Detect which cell encompasses the target text, then output its (x, y) center coordinate. 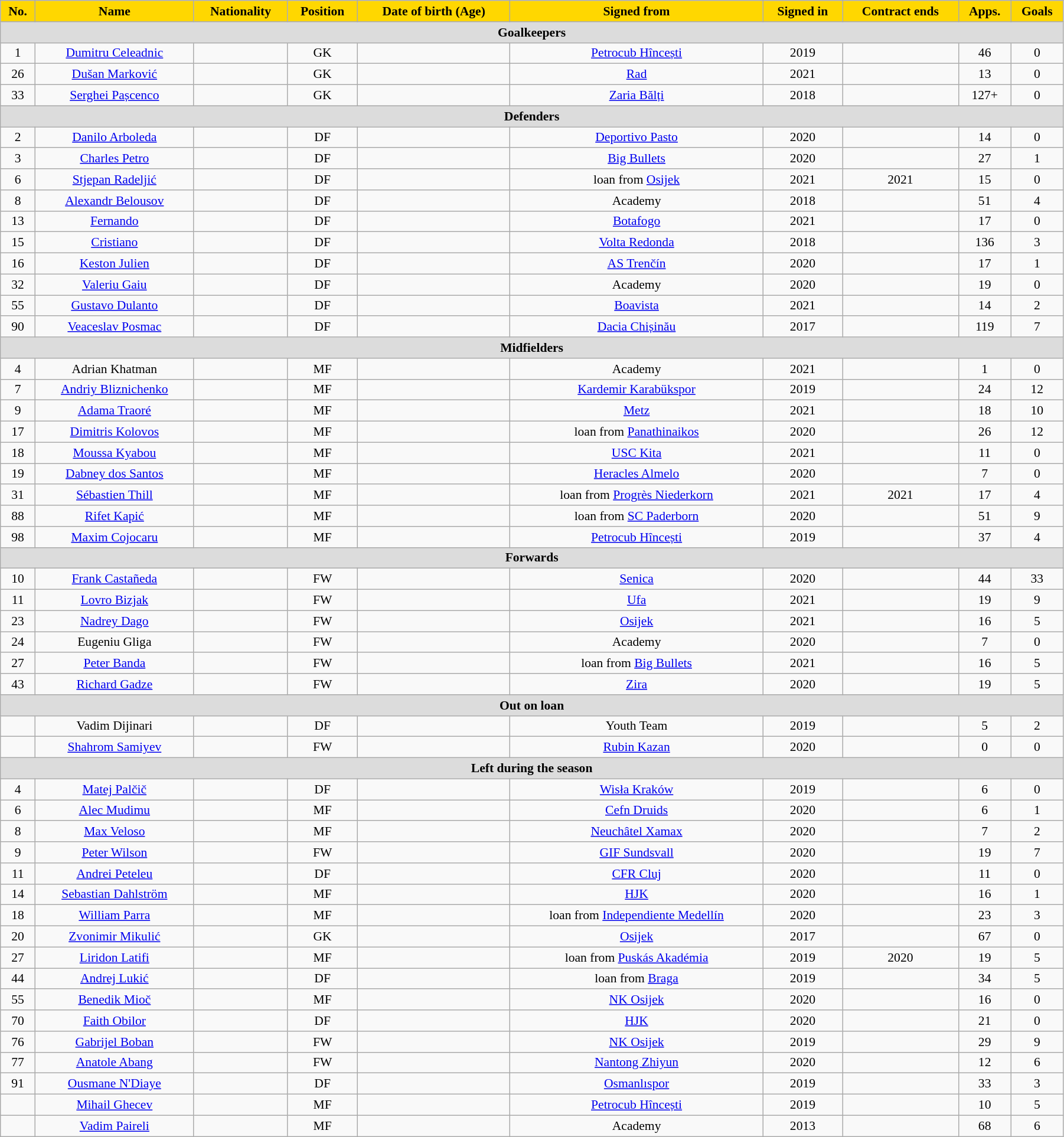
Goals (1037, 11)
Heracles Almelo (637, 474)
31 (18, 495)
Andriy Bliznichenko (115, 390)
Charles Petro (115, 159)
Anatole Abang (115, 1063)
Signed from (637, 11)
William Parra (115, 916)
Ousmane N'Diaye (115, 1084)
Osmanlıspor (637, 1084)
Wisła Kraków (637, 789)
Eugeniu Gliga (115, 642)
Keston Julien (115, 264)
Sebastian Dahlström (115, 894)
Cefn Druids (637, 811)
Name (115, 11)
Lovro Bizjak (115, 600)
Max Veloso (115, 832)
Ufa (637, 600)
77 (18, 1063)
loan from Osijek (637, 179)
37 (985, 537)
76 (18, 1042)
Benedik Mioč (115, 1000)
Zira (637, 684)
29 (985, 1042)
Deportivo Pasto (637, 138)
Vadim Paireli (115, 1126)
GIF Sundsvall (637, 852)
Liridon Latifi (115, 958)
Alexandr Belousov (115, 201)
Zvonimir Mikulić (115, 937)
Richard Gadze (115, 684)
Date of birth (Age) (433, 11)
USC Kita (637, 453)
Frank Castañeda (115, 579)
Danilo Arboleda (115, 138)
Volta Redonda (637, 243)
Forwards (532, 558)
Big Bullets (637, 159)
Mihail Ghecev (115, 1105)
loan from Independiente Medellín (637, 916)
Defenders (532, 116)
Senica (637, 579)
Fernando (115, 221)
119 (985, 327)
Andrei Peteleu (115, 874)
67 (985, 937)
91 (18, 1084)
loan from Panathinaikos (637, 432)
Dumitru Celeadnic (115, 53)
AS Trenčín (637, 264)
Adama Traoré (115, 411)
Matej Palčič (115, 789)
Valeriu Gaiu (115, 285)
Alec Mudimu (115, 811)
Gustavo Dulanto (115, 306)
127+ (985, 96)
46 (985, 53)
Andrej Lukić (115, 979)
Kardemir Karabükspor (637, 390)
Nadrey Dago (115, 621)
Dimitris Kolovos (115, 432)
Neuchâtel Xamax (637, 832)
Nationality (241, 11)
Botafogo (637, 221)
90 (18, 327)
88 (18, 516)
Rad (637, 74)
70 (18, 1021)
98 (18, 537)
Veaceslav Posmac (115, 327)
Youth Team (637, 726)
CFR Cluj (637, 874)
Vadim Dijinari (115, 726)
Left during the season (532, 769)
Rifet Kapić (115, 516)
Nantong Zhiyun (637, 1063)
2013 (802, 1126)
Dušan Marković (115, 74)
34 (985, 979)
20 (18, 937)
32 (18, 285)
Stjepan Radeljić (115, 179)
Sébastien Thill (115, 495)
Peter Wilson (115, 852)
Metz (637, 411)
Faith Obilor (115, 1021)
Adrian Khatman (115, 369)
Goalkeepers (532, 32)
Zaria Bălți (637, 96)
Apps. (985, 11)
68 (985, 1126)
Out on loan (532, 705)
loan from Puskás Akadémia (637, 958)
Signed in (802, 11)
Moussa Kyabou (115, 453)
Maxim Cojocaru (115, 537)
Dacia Chișinău (637, 327)
Peter Banda (115, 664)
loan from SC Paderborn (637, 516)
loan from Braga (637, 979)
Position (322, 11)
loan from Progrès Niederkorn (637, 495)
Serghei Pașcenco (115, 96)
Boavista (637, 306)
Dabney dos Santos (115, 474)
Gabrijel Boban (115, 1042)
Shahrom Samiyev (115, 747)
Midfielders (532, 348)
21 (985, 1021)
136 (985, 243)
Cristiano (115, 243)
43 (18, 684)
loan from Big Bullets (637, 664)
No. (18, 11)
Rubin Kazan (637, 747)
Contract ends (901, 11)
